Capture the cell that displays the provided text and extract its [X, Y] central coordinate. 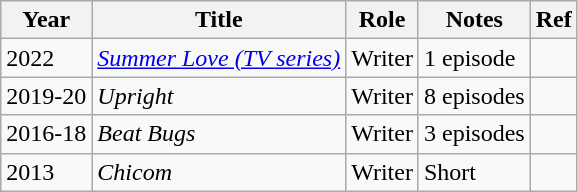
Role [382, 20]
Beat Bugs [219, 134]
2013 [46, 172]
Notes [474, 20]
1 episode [474, 58]
Title [219, 20]
8 episodes [474, 96]
Summer Love (TV series) [219, 58]
Chicom [219, 172]
2022 [46, 58]
Ref [554, 20]
Upright [219, 96]
2019-20 [46, 96]
Year [46, 20]
Short [474, 172]
2016-18 [46, 134]
3 episodes [474, 134]
